Detect which cell encompasses the target text, then output its (x, y) center coordinate. 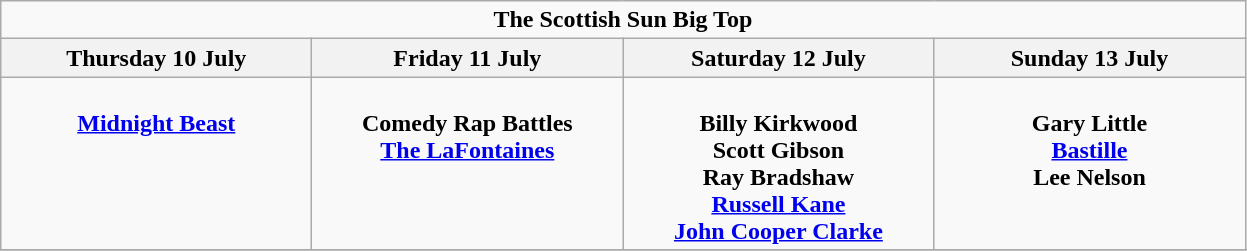
Sunday 13 July (1090, 58)
Friday 11 July (468, 58)
Gary Little Bastille Lee Nelson (1090, 164)
Comedy Rap Battles The LaFontaines (468, 164)
Billy Kirkwood Scott Gibson Ray Bradshaw Russell Kane John Cooper Clarke (778, 164)
Thursday 10 July (156, 58)
The Scottish Sun Big Top (623, 20)
Midnight Beast (156, 164)
Saturday 12 July (778, 58)
